Pinpoint the cell where the given text exists, returning its (X, Y) midpoint coordinate. 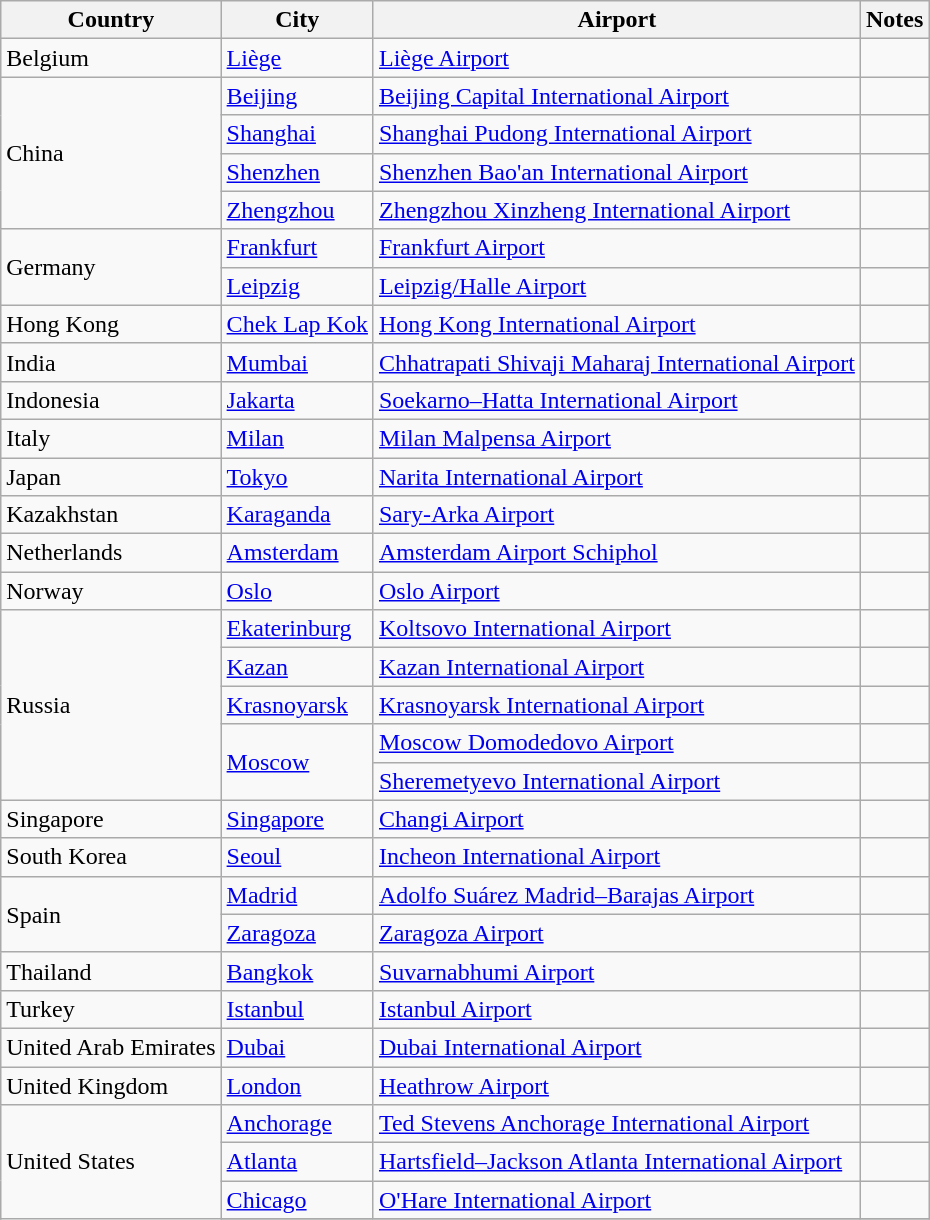
Country (111, 20)
China (111, 153)
Zhengzhou Xinzheng International Airport (616, 210)
Beijing Capital International Airport (616, 96)
Amsterdam (297, 553)
Chek Lap Kok (297, 324)
Shenzhen (297, 172)
Norway (111, 591)
Chicago (297, 1200)
Kazan (297, 667)
Incheon International Airport (616, 857)
Milan Malpensa Airport (616, 438)
Ted Stevens Anchorage International Airport (616, 1124)
Tokyo (297, 477)
Changi Airport (616, 819)
Sheremetyevo International Airport (616, 781)
Netherlands (111, 553)
Narita International Airport (616, 477)
Dubai (297, 1047)
Shanghai Pudong International Airport (616, 134)
Hong Kong (111, 324)
Moscow (297, 762)
Atlanta (297, 1162)
Leipzig/Halle Airport (616, 286)
Ekaterinburg (297, 629)
Shenzhen Bao'an International Airport (616, 172)
City (297, 20)
Istanbul (297, 1009)
Dubai International Airport (616, 1047)
Belgium (111, 58)
Zhengzhou (297, 210)
Kazakhstan (111, 515)
Liège Airport (616, 58)
United States (111, 1162)
Istanbul Airport (616, 1009)
Anchorage (297, 1124)
Liège (297, 58)
Milan (297, 438)
Beijing (297, 96)
Krasnoyarsk International Airport (616, 705)
O'Hare International Airport (616, 1200)
Koltsovo International Airport (616, 629)
India (111, 362)
United Arab Emirates (111, 1047)
Zaragoza (297, 933)
Russia (111, 705)
Kazan International Airport (616, 667)
Frankfurt (297, 248)
Jakarta (297, 400)
Hartsfield–Jackson Atlanta International Airport (616, 1162)
Heathrow Airport (616, 1085)
Airport (616, 20)
Oslo (297, 591)
United Kingdom (111, 1085)
Bangkok (297, 971)
Germany (111, 267)
Shanghai (297, 134)
Thailand (111, 971)
Leipzig (297, 286)
Soekarno–Hatta International Airport (616, 400)
Amsterdam Airport Schiphol (616, 553)
Japan (111, 477)
Chhatrapati Shivaji Maharaj International Airport (616, 362)
South Korea (111, 857)
Notes (894, 20)
Italy (111, 438)
Oslo Airport (616, 591)
Sary-Arka Airport (616, 515)
Spain (111, 914)
Madrid (297, 895)
Frankfurt Airport (616, 248)
Karaganda (297, 515)
Turkey (111, 1009)
Adolfo Suárez Madrid–Barajas Airport (616, 895)
Mumbai (297, 362)
London (297, 1085)
Suvarnabhumi Airport (616, 971)
Seoul (297, 857)
Indonesia (111, 400)
Moscow Domodedovo Airport (616, 743)
Hong Kong International Airport (616, 324)
Zaragoza Airport (616, 933)
Krasnoyarsk (297, 705)
